For the text-containing cell, return its midpoint in (X, Y) coordinate format. 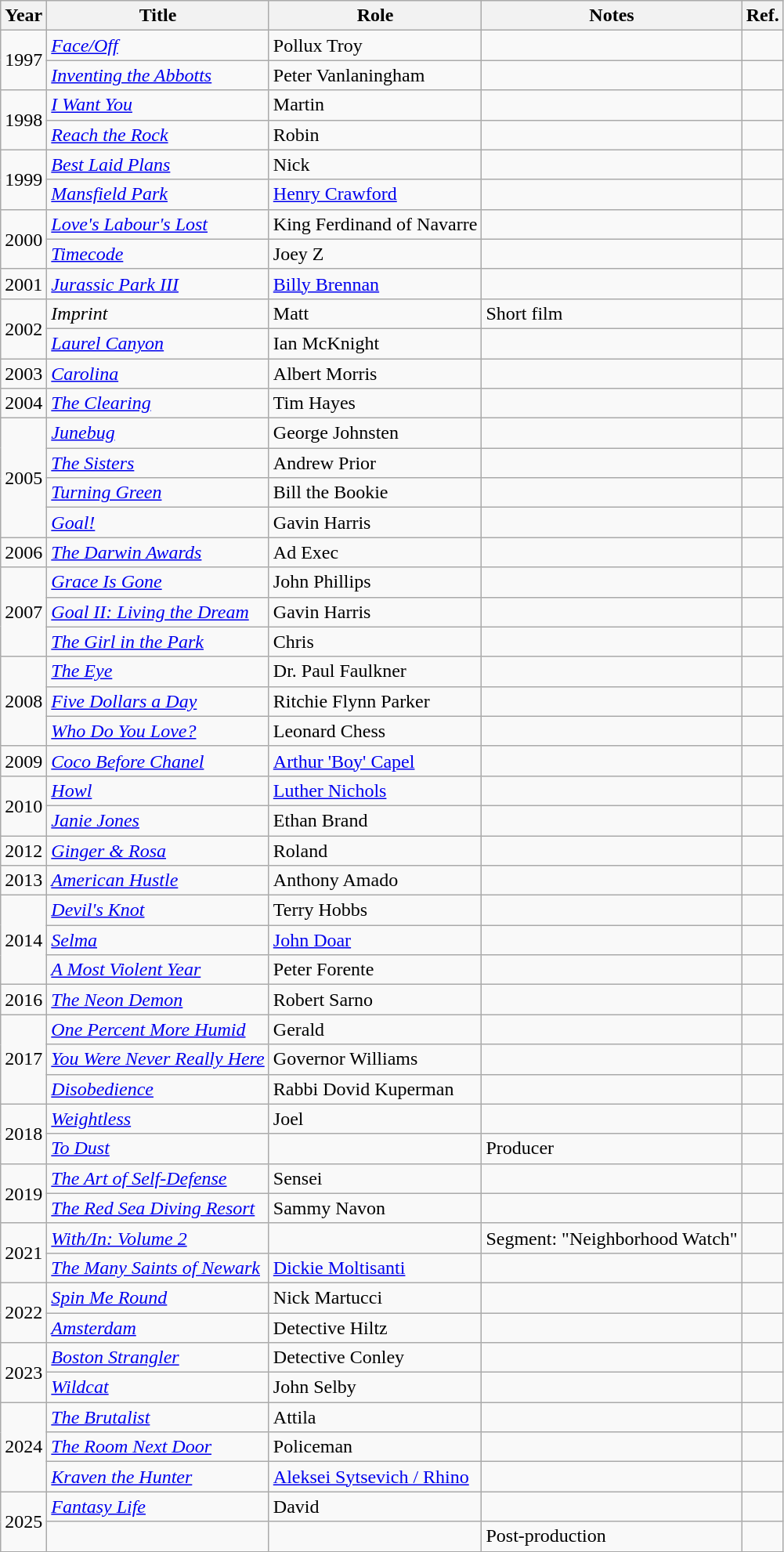
2006 (23, 552)
Joey Z (375, 254)
Ref. (763, 16)
Spin Me Round (158, 1297)
The Girl in the Park (158, 642)
Reach the Rock (158, 135)
Role (375, 16)
Aleksei Sytsevich / Rhino (375, 1477)
Nick (375, 165)
2014 (23, 940)
Governor Williams (375, 1059)
Wildcat (158, 1387)
George Johnsten (375, 433)
Short film (612, 313)
Policeman (375, 1447)
Junebug (158, 433)
2018 (23, 1134)
Selma (158, 940)
Segment: "Neighborhood Watch" (612, 1238)
Ad Exec (375, 552)
Pollux Troy (375, 45)
Martin (375, 105)
2016 (23, 1000)
Henry Crawford (375, 194)
Fantasy Life (158, 1507)
2001 (23, 284)
Goal II: Living the Dream (158, 612)
Ritchie Flynn Parker (375, 701)
Post-production (612, 1536)
Gerald (375, 1029)
Robert Sarno (375, 1000)
2002 (23, 328)
Nick Martucci (375, 1297)
Detective Conley (375, 1358)
A Most Violent Year (158, 970)
2019 (23, 1193)
Sammy Navon (375, 1208)
Detective Hiltz (375, 1328)
Title (158, 16)
2017 (23, 1059)
The Red Sea Diving Resort (158, 1208)
Dr. Paul Faulkner (375, 671)
Inventing the Abbotts (158, 75)
2003 (23, 374)
2021 (23, 1253)
Peter Forente (375, 970)
I Want You (158, 105)
1998 (23, 120)
2024 (23, 1447)
Coco Before Chanel (158, 761)
Year (23, 16)
The Room Next Door (158, 1447)
Rabbi Dovid Kuperman (375, 1089)
2007 (23, 612)
Five Dollars a Day (158, 701)
1999 (23, 179)
Weightless (158, 1119)
Producer (612, 1149)
Luther Nichols (375, 790)
Ethan Brand (375, 820)
Carolina (158, 374)
Jurassic Park III (158, 284)
The Sisters (158, 463)
Turning Green (158, 493)
Robin (375, 135)
Ian McKnight (375, 343)
John Phillips (375, 582)
Matt (375, 313)
Grace Is Gone (158, 582)
You Were Never Really Here (158, 1059)
2009 (23, 761)
The Many Saints of Newark (158, 1268)
David (375, 1507)
The Darwin Awards (158, 552)
Joel (375, 1119)
Mansfield Park (158, 194)
2004 (23, 403)
With/In: Volume 2 (158, 1238)
Peter Vanlaningham (375, 75)
Attila (375, 1417)
2025 (23, 1521)
Kraven the Hunter (158, 1477)
Amsterdam (158, 1328)
Bill the Bookie (375, 493)
Disobedience (158, 1089)
Anthony Amado (375, 881)
Best Laid Plans (158, 165)
Imprint (158, 313)
Devil's Knot (158, 910)
Who Do You Love? (158, 731)
The Art of Self-Defense (158, 1178)
Sensei (375, 1178)
Face/Off (158, 45)
Love's Labour's Lost (158, 224)
Goal! (158, 523)
2008 (23, 701)
The Eye (158, 671)
2000 (23, 239)
2022 (23, 1312)
Andrew Prior (375, 463)
The Clearing (158, 403)
2023 (23, 1373)
Albert Morris (375, 374)
John Doar (375, 940)
1997 (23, 60)
Notes (612, 16)
John Selby (375, 1387)
2013 (23, 881)
Leonard Chess (375, 731)
The Neon Demon (158, 1000)
Tim Hayes (375, 403)
The Brutalist (158, 1417)
Dickie Moltisanti (375, 1268)
Howl (158, 790)
Billy Brennan (375, 284)
Laurel Canyon (158, 343)
To Dust (158, 1149)
Janie Jones (158, 820)
Chris (375, 642)
Roland (375, 850)
2005 (23, 478)
Timecode (158, 254)
2010 (23, 805)
Boston Strangler (158, 1358)
King Ferdinand of Navarre (375, 224)
Ginger & Rosa (158, 850)
One Percent More Humid (158, 1029)
Arthur 'Boy' Capel (375, 761)
2012 (23, 850)
Terry Hobbs (375, 910)
American Hustle (158, 881)
